For the text-containing cell, return its midpoint in (x, y) coordinate format. 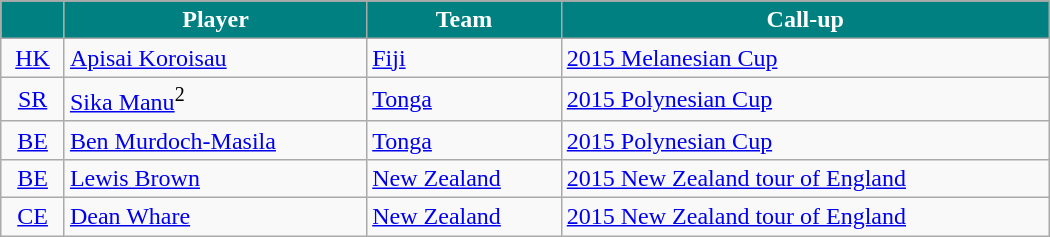
Apisai Koroisau (215, 58)
Call-up (805, 20)
SR (33, 100)
Ben Murdoch-Masila (215, 140)
HK (33, 58)
Dean Whare (215, 217)
Player (215, 20)
2015 Melanesian Cup (805, 58)
Lewis Brown (215, 178)
Fiji (464, 58)
Team (464, 20)
Sika Manu2 (215, 100)
CE (33, 217)
